Detect which cell encompasses the target text, then output its [x, y] center coordinate. 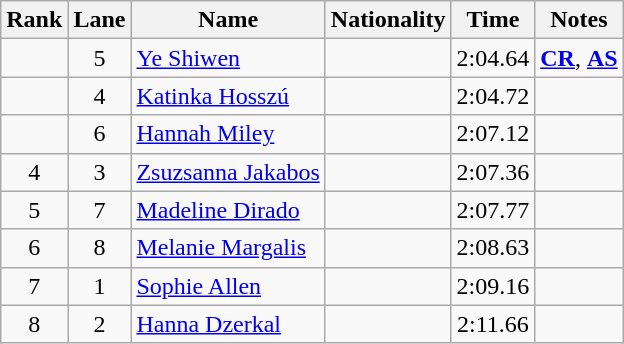
Ye Shiwen [228, 58]
3 [100, 172]
2:11.66 [493, 324]
Rank [34, 20]
Hannah Miley [228, 134]
Name [228, 20]
2:07.36 [493, 172]
Zsuzsanna Jakabos [228, 172]
2:08.63 [493, 248]
2:07.77 [493, 210]
Madeline Dirado [228, 210]
Hanna Dzerkal [228, 324]
2:07.12 [493, 134]
Nationality [388, 20]
2:09.16 [493, 286]
1 [100, 286]
CR, AS [579, 58]
2:04.72 [493, 96]
2 [100, 324]
2:04.64 [493, 58]
Katinka Hosszú [228, 96]
Melanie Margalis [228, 248]
Time [493, 20]
Lane [100, 20]
Sophie Allen [228, 286]
Notes [579, 20]
